Find where the given text appears and provide that cell's center as (x, y) coordinate. 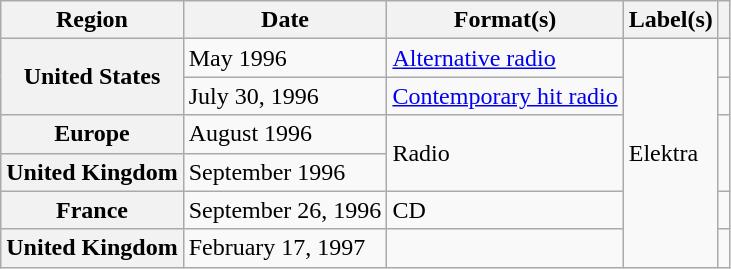
France (92, 210)
September 26, 1996 (285, 210)
United States (92, 77)
Format(s) (505, 20)
September 1996 (285, 172)
CD (505, 210)
Region (92, 20)
Contemporary hit radio (505, 96)
February 17, 1997 (285, 248)
Date (285, 20)
August 1996 (285, 134)
Europe (92, 134)
Label(s) (670, 20)
Alternative radio (505, 58)
Elektra (670, 153)
May 1996 (285, 58)
Radio (505, 153)
July 30, 1996 (285, 96)
